Extract the [X, Y] coordinate from the center of the cell holding the provided text.  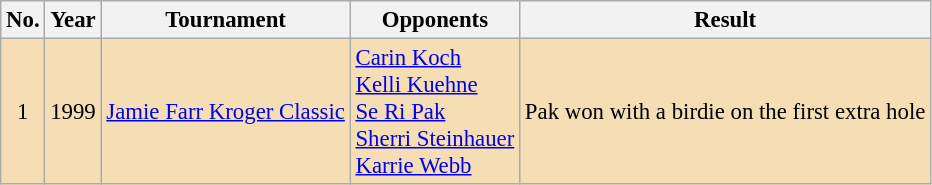
Opponents [434, 20]
No. [23, 20]
Pak won with a birdie on the first extra hole [726, 112]
Jamie Farr Kroger Classic [226, 112]
1 [23, 112]
Carin Koch Kelli Kuehne Se Ri Pak Sherri Steinhauer Karrie Webb [434, 112]
1999 [73, 112]
Result [726, 20]
Tournament [226, 20]
Year [73, 20]
